Determine the (x, y) coordinate at the center of the cell enclosing the given text.  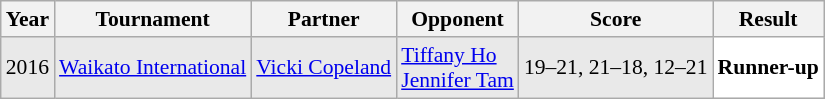
Year (28, 19)
Waikato International (152, 68)
Result (768, 19)
Partner (324, 19)
Vicki Copeland (324, 68)
Tournament (152, 19)
Opponent (458, 19)
Runner-up (768, 68)
Tiffany Ho Jennifer Tam (458, 68)
19–21, 21–18, 12–21 (616, 68)
Score (616, 19)
2016 (28, 68)
